Output the [x, y] coordinate of the center of the cell containing the given text.  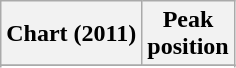
Chart (2011) [72, 34]
Peakposition [188, 34]
